Provide the (X, Y) coordinate of the cell's center where the given text is located.  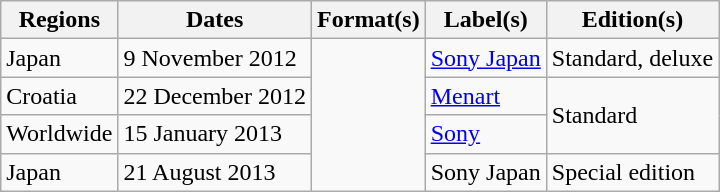
21 August 2013 (215, 172)
Dates (215, 20)
15 January 2013 (215, 134)
Label(s) (486, 20)
Standard, deluxe (632, 58)
Croatia (60, 96)
Special edition (632, 172)
Worldwide (60, 134)
Format(s) (369, 20)
Regions (60, 20)
Sony (486, 134)
Standard (632, 115)
22 December 2012 (215, 96)
Edition(s) (632, 20)
Menart (486, 96)
9 November 2012 (215, 58)
